Identify which cell holds the provided text, then report its (X, Y) central coordinate. 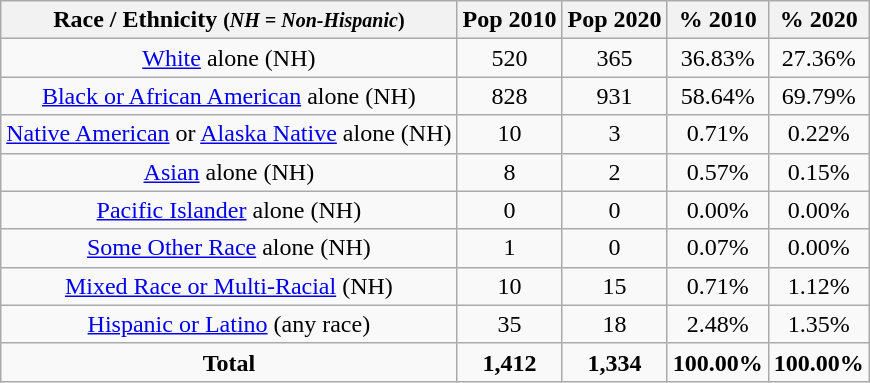
Some Other Race alone (NH) (229, 248)
58.64% (718, 96)
0.22% (818, 134)
0.15% (818, 172)
1.12% (818, 286)
365 (614, 58)
2 (614, 172)
27.36% (818, 58)
69.79% (818, 96)
Pop 2010 (510, 20)
36.83% (718, 58)
% 2020 (818, 20)
Pacific Islander alone (NH) (229, 210)
% 2010 (718, 20)
Race / Ethnicity (NH = Non-Hispanic) (229, 20)
1.35% (818, 324)
828 (510, 96)
18 (614, 324)
Black or African American alone (NH) (229, 96)
Hispanic or Latino (any race) (229, 324)
1 (510, 248)
Asian alone (NH) (229, 172)
Total (229, 362)
35 (510, 324)
15 (614, 286)
520 (510, 58)
0.07% (718, 248)
3 (614, 134)
931 (614, 96)
Mixed Race or Multi-Racial (NH) (229, 286)
White alone (NH) (229, 58)
2.48% (718, 324)
0.57% (718, 172)
1,334 (614, 362)
8 (510, 172)
Pop 2020 (614, 20)
Native American or Alaska Native alone (NH) (229, 134)
1,412 (510, 362)
